Extract the [x, y] coordinate from the center of the cell holding the provided text.  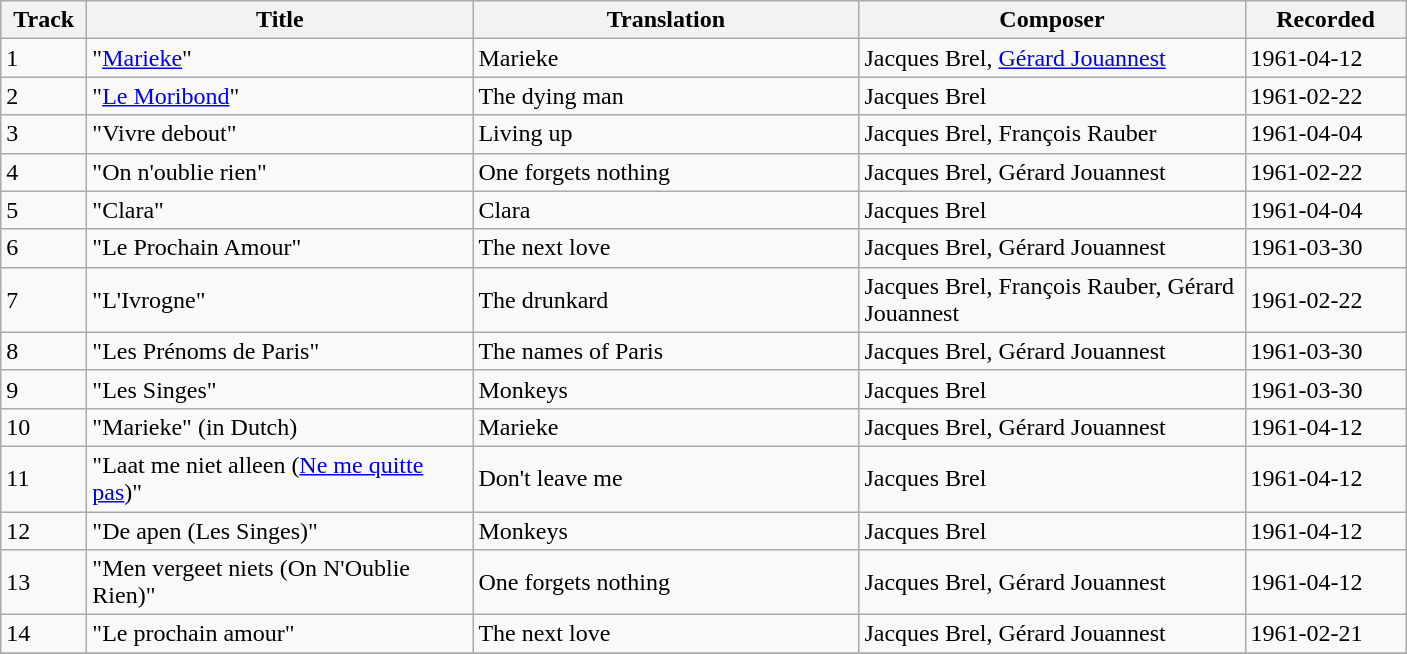
Jacques Brel, François Rauber, Gérard Jouannest [1052, 300]
"De apen (Les Singes)" [280, 531]
"On n'oublie rien" [280, 172]
Title [280, 20]
"Les Singes" [280, 389]
The dying man [666, 96]
"Laat me niet alleen (Ne me quitte pas)" [280, 478]
Composer [1052, 20]
8 [44, 351]
1 [44, 58]
11 [44, 478]
"Marieke" (in Dutch) [280, 427]
The drunkard [666, 300]
"Le prochain amour" [280, 634]
2 [44, 96]
9 [44, 389]
"Le Moribond" [280, 96]
10 [44, 427]
Translation [666, 20]
"Vivre debout" [280, 134]
"Les Prénoms de Paris" [280, 351]
Clara [666, 210]
The names of Paris [666, 351]
1961-02-21 [1326, 634]
13 [44, 582]
Track [44, 20]
"Marieke" [280, 58]
Don't leave me [666, 478]
7 [44, 300]
4 [44, 172]
Jacques Brel, François Rauber [1052, 134]
5 [44, 210]
Recorded [1326, 20]
"L'Ivrogne" [280, 300]
6 [44, 248]
"Men vergeet niets (On N'Oublie Rien)" [280, 582]
Living up [666, 134]
3 [44, 134]
14 [44, 634]
"Clara" [280, 210]
"Le Prochain Amour" [280, 248]
12 [44, 531]
